Locate the cell with the specified text and output its (X, Y) center coordinate. 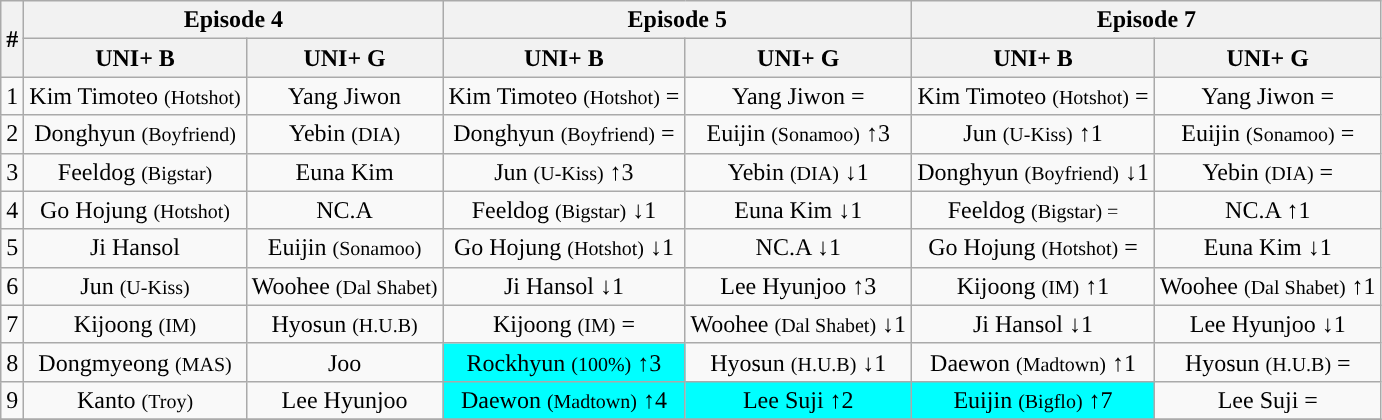
Woohee (Dal Shabet) (344, 286)
Hyosun (H.U.B) ↓1 (798, 362)
Kijoong (IM) (135, 324)
Rockhyun (100%) ↑3 (564, 362)
Woohee (Dal Shabet) ↑1 (1268, 286)
Jun (U-Kiss) (135, 286)
# (12, 39)
Lee Suji = (1268, 400)
Euijin (Sonamoo) ↑3 (798, 134)
4 (12, 210)
Joo (344, 362)
Episode 7 (1147, 20)
Kanto (Troy) (135, 400)
7 (12, 324)
6 (12, 286)
5 (12, 248)
Feeldog (Bigstar) (135, 172)
NC.A ↑1 (1268, 210)
NC.A (344, 210)
Feeldog (Bigstar) ↓1 (564, 210)
Kijoong (IM) ↑1 (1034, 286)
Dongmyeong (MAS) (135, 362)
Euna Kim (344, 172)
Donghyun (Boyfriend) (135, 134)
Daewon (Madtown) ↑4 (564, 400)
Yebin (DIA) = (1268, 172)
Go Hojung (Hotshot) ↓1 (564, 248)
Yang Jiwon (344, 96)
Feeldog (Bigstar) = (1034, 210)
1 (12, 96)
Hyosun (H.U.B) = (1268, 362)
NC.A ↓1 (798, 248)
Lee Hyunjoo ↑3 (798, 286)
Donghyun (Boyfriend) = (564, 134)
Jun (U-Kiss) ↑1 (1034, 134)
Yebin (DIA) (344, 134)
Kijoong (IM) = (564, 324)
3 (12, 172)
Lee Suji ↑2 (798, 400)
Episode 4 (234, 20)
2 (12, 134)
Episode 5 (678, 20)
Go Hojung (Hotshot) = (1034, 248)
Euijin (Sonamoo) (344, 248)
Jun (U-Kiss) ↑3 (564, 172)
9 (12, 400)
Ji Hansol (135, 248)
Lee Hyunjoo (344, 400)
Hyosun (H.U.B) (344, 324)
Donghyun (Boyfriend) ↓1 (1034, 172)
Euijin (Bigflo) ↑7 (1034, 400)
Go Hojung (Hotshot) (135, 210)
Euijin (Sonamoo) = (1268, 134)
Woohee (Dal Shabet) ↓1 (798, 324)
Yebin (DIA) ↓1 (798, 172)
Daewon (Madtown) ↑1 (1034, 362)
Lee Hyunjoo ↓1 (1268, 324)
Kim Timoteo (Hotshot) (135, 96)
8 (12, 362)
